Locate the cell with the specified text and output its [X, Y] center coordinate. 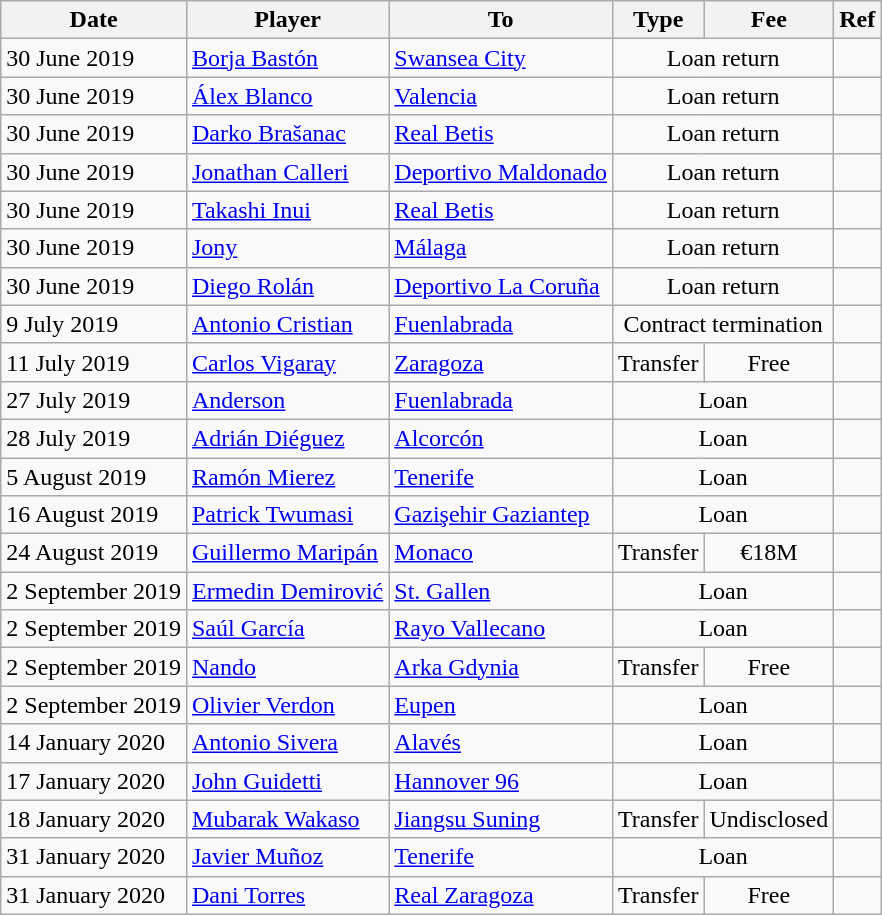
Undisclosed [769, 819]
Guillermo Maripán [287, 553]
Jonathan Calleri [287, 172]
5 August 2019 [94, 477]
Diego Rolán [287, 286]
11 July 2019 [94, 362]
Saúl García [287, 629]
Real Zaragoza [501, 895]
Ramón Mierez [287, 477]
Jony [287, 248]
9 July 2019 [94, 324]
Eupen [501, 705]
Carlos Vigaray [287, 362]
Fee [769, 20]
Antonio Cristian [287, 324]
Player [287, 20]
Date [94, 20]
Nando [287, 667]
Olivier Verdon [287, 705]
Anderson [287, 400]
Patrick Twumasi [287, 515]
Zaragoza [501, 362]
16 August 2019 [94, 515]
14 January 2020 [94, 743]
Ermedin Demirović [287, 591]
Alavés [501, 743]
28 July 2019 [94, 438]
Contract termination [722, 324]
Darko Brašanac [287, 134]
Borja Bastón [287, 58]
Rayo Vallecano [501, 629]
Hannover 96 [501, 781]
Mubarak Wakaso [287, 819]
Javier Muñoz [287, 857]
Takashi Inui [287, 210]
Arka Gdynia [501, 667]
Adrián Diéguez [287, 438]
St. Gallen [501, 591]
Deportivo La Coruña [501, 286]
24 August 2019 [94, 553]
Swansea City [501, 58]
17 January 2020 [94, 781]
Álex Blanco [287, 96]
Antonio Sivera [287, 743]
Málaga [501, 248]
Valencia [501, 96]
Monaco [501, 553]
18 January 2020 [94, 819]
Type [658, 20]
To [501, 20]
John Guidetti [287, 781]
Dani Torres [287, 895]
Alcorcón [501, 438]
Jiangsu Suning [501, 819]
Gazişehir Gaziantep [501, 515]
27 July 2019 [94, 400]
Deportivo Maldonado [501, 172]
€18M [769, 553]
Ref [858, 20]
